Search for the cell housing the specified text and yield its (X, Y) center coordinate. 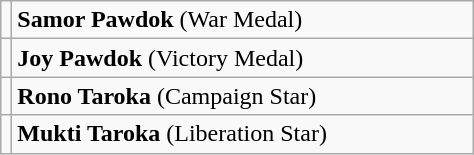
Rono Taroka (Campaign Star) (242, 96)
Samor Pawdok (War Medal) (242, 20)
Mukti Taroka (Liberation Star) (242, 134)
Joy Pawdok (Victory Medal) (242, 58)
